Search for the cell housing the specified text and yield its [x, y] center coordinate. 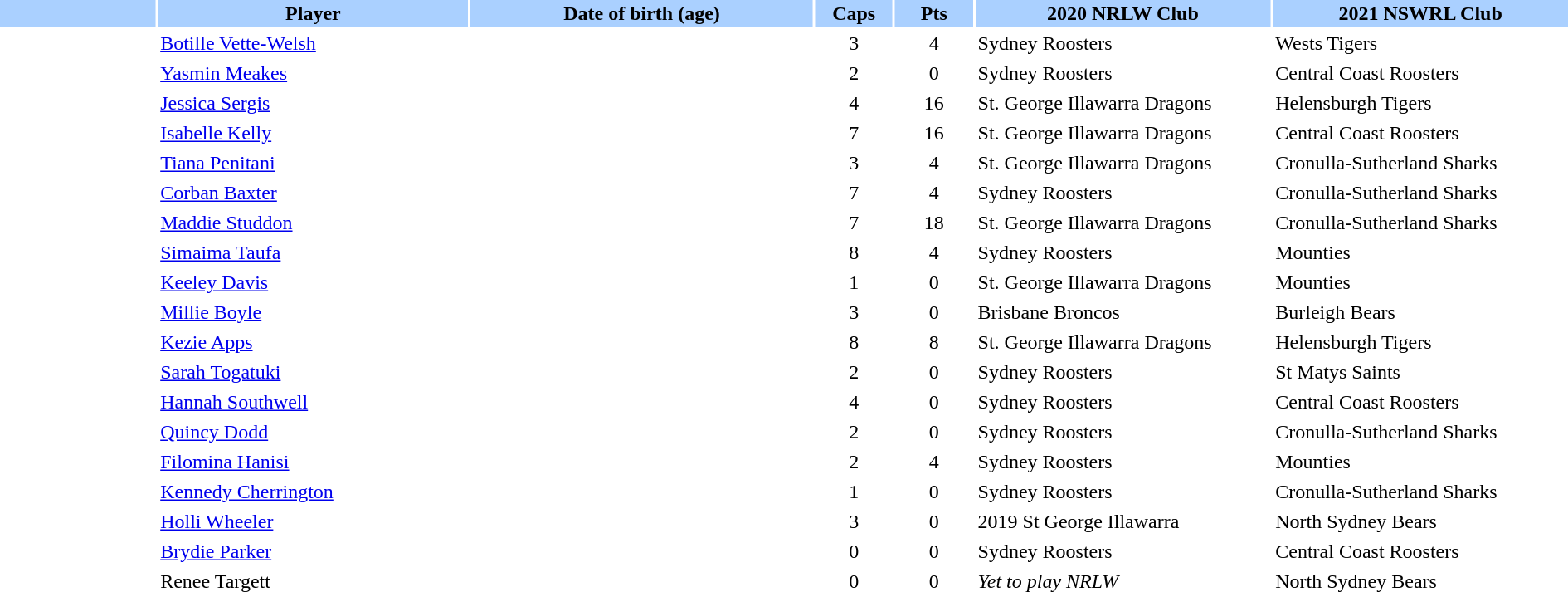
Burleigh Bears [1420, 312]
Kezie Apps [313, 342]
Keeley Davis [313, 282]
Quincy Dodd [313, 432]
Simaima Taufa [313, 252]
2020 NRLW Club [1123, 13]
2021 NSWRL Club [1420, 13]
18 [934, 223]
Hannah Southwell [313, 402]
St Matys Saints [1420, 372]
Brisbane Broncos [1123, 312]
Caps [854, 13]
2019 St George Illawarra [1123, 521]
Kennedy Cherrington [313, 492]
Wests Tigers [1420, 43]
Date of birth (age) [642, 13]
Tiana Penitani [313, 163]
Brydie Parker [313, 551]
Jessica Sergis [313, 103]
Yasmin Meakes [313, 73]
Holli Wheeler [313, 521]
Maddie Studdon [313, 223]
Isabelle Kelly [313, 133]
Filomina Hanisi [313, 462]
Sarah Togatuki [313, 372]
Corban Baxter [313, 193]
North Sydney Bears [1420, 521]
Millie Boyle [313, 312]
Player [313, 13]
Pts [934, 13]
Botille Vette-Welsh [313, 43]
